Search for the cell housing the specified text and yield its (X, Y) center coordinate. 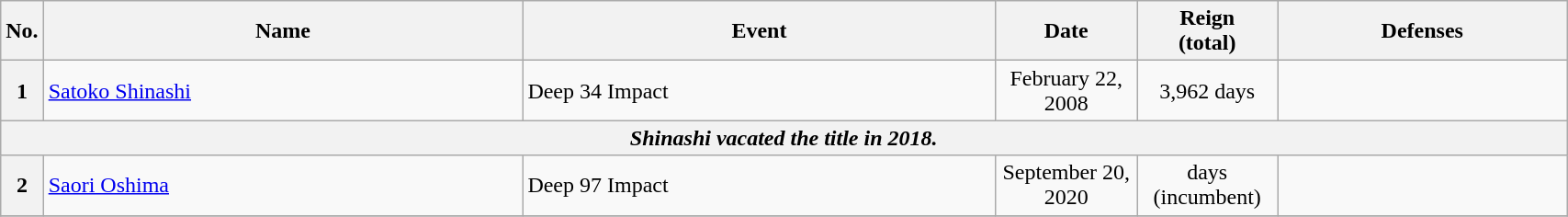
February 22, 2008 (1066, 90)
2 (22, 186)
Shinashi vacated the title in 2018. (784, 138)
Date (1066, 31)
No. (22, 31)
3,962 days (1207, 90)
Defenses (1422, 31)
Deep 97 Impact (759, 186)
Reign(total) (1207, 31)
Satoko Shinashi (283, 90)
Event (759, 31)
September 20, 2020 (1066, 186)
Saori Oshima (283, 186)
Name (283, 31)
Deep 34 Impact (759, 90)
days(incumbent) (1207, 186)
1 (22, 90)
